Return [x, y] of the center of cell containing provided text 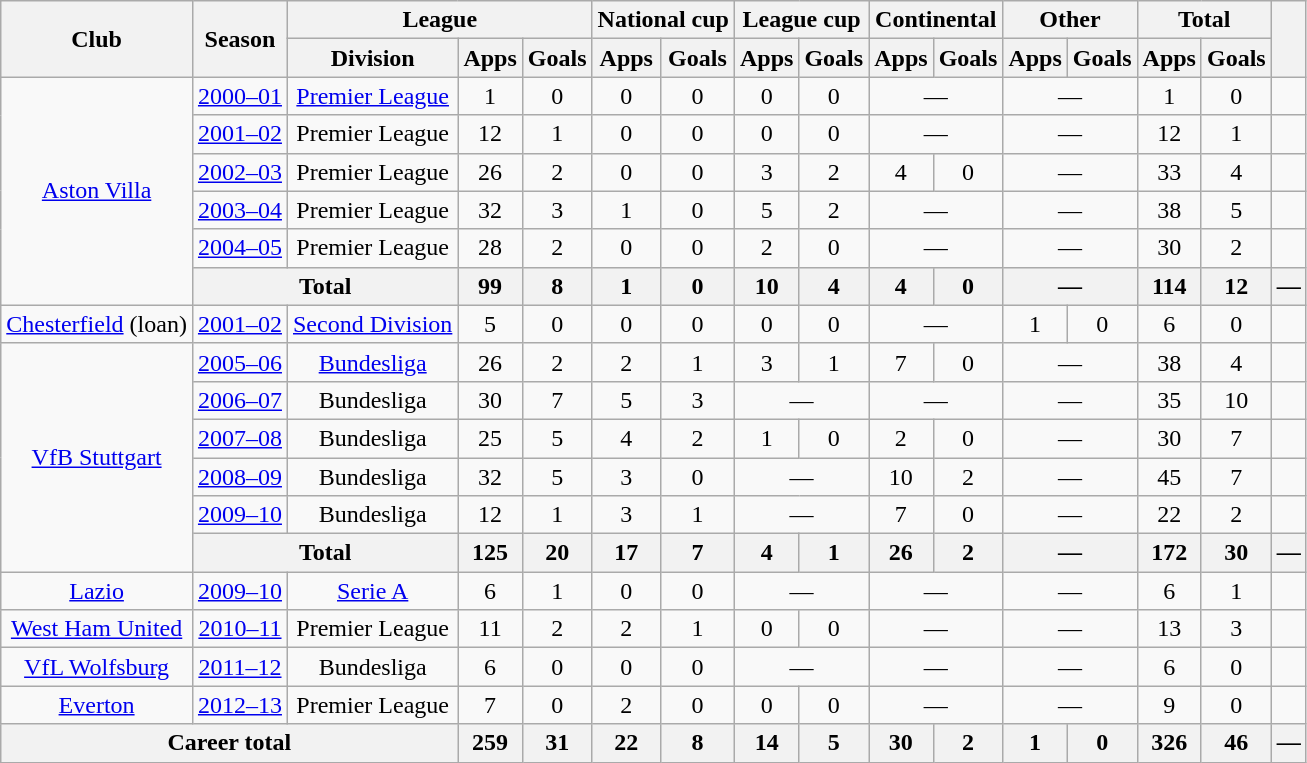
114 [1169, 286]
Lazio [97, 591]
20 [557, 553]
326 [1169, 743]
13 [1169, 629]
125 [490, 553]
99 [490, 286]
Serie A [372, 591]
2010–11 [240, 629]
172 [1169, 553]
259 [490, 743]
2012–13 [240, 705]
14 [766, 743]
25 [490, 438]
League [440, 20]
28 [490, 248]
Aston Villa [97, 191]
2005–06 [240, 362]
Other [1070, 20]
2008–09 [240, 477]
46 [1236, 743]
Chesterfield (loan) [97, 324]
Division [372, 58]
2004–05 [240, 248]
Career total [230, 743]
45 [1169, 477]
West Ham United [97, 629]
2006–07 [240, 400]
31 [557, 743]
Season [240, 39]
11 [490, 629]
National cup [663, 20]
33 [1169, 172]
Continental [936, 20]
VfB Stuttgart [97, 457]
2000–01 [240, 96]
Everton [97, 705]
2011–12 [240, 667]
17 [626, 553]
Club [97, 39]
2003–04 [240, 210]
VfL Wolfsburg [97, 667]
9 [1169, 705]
35 [1169, 400]
2002–03 [240, 172]
2007–08 [240, 438]
Second Division [372, 324]
League cup [801, 20]
